Detect which cell encompasses the target text, then output its (x, y) center coordinate. 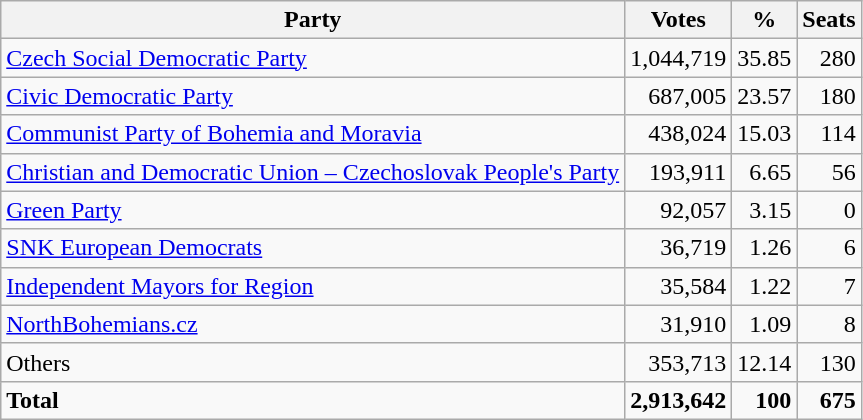
Independent Mayors for Region (313, 286)
Green Party (313, 210)
130 (829, 362)
Civic Democratic Party (313, 96)
6 (829, 248)
36,719 (678, 248)
114 (829, 134)
12.14 (764, 362)
675 (829, 400)
23.57 (764, 96)
6.65 (764, 172)
Party (313, 20)
Czech Social Democratic Party (313, 58)
31,910 (678, 324)
100 (764, 400)
% (764, 20)
Christian and Democratic Union – Czechoslovak People's Party (313, 172)
353,713 (678, 362)
1.22 (764, 286)
1.09 (764, 324)
35,584 (678, 286)
0 (829, 210)
56 (829, 172)
2,913,642 (678, 400)
Votes (678, 20)
92,057 (678, 210)
15.03 (764, 134)
280 (829, 58)
3.15 (764, 210)
35.85 (764, 58)
7 (829, 286)
NorthBohemians.cz (313, 324)
1.26 (764, 248)
Others (313, 362)
Seats (829, 20)
180 (829, 96)
Total (313, 400)
SNK European Democrats (313, 248)
Communist Party of Bohemia and Moravia (313, 134)
687,005 (678, 96)
438,024 (678, 134)
1,044,719 (678, 58)
193,911 (678, 172)
8 (829, 324)
